Identify which cell holds the provided text, then report its (X, Y) central coordinate. 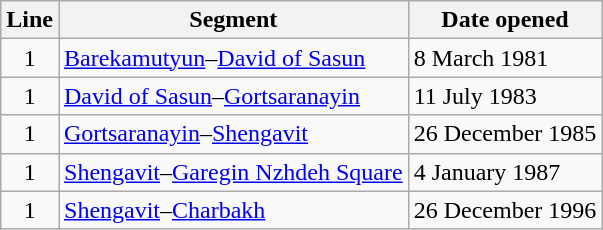
Line (30, 20)
8 March 1981 (505, 58)
4 January 1987 (505, 172)
26 December 1996 (505, 210)
Shengavit–Garegin Nzhdeh Square (233, 172)
26 December 1985 (505, 134)
Barekamutyun–David of Sasun (233, 58)
Date opened (505, 20)
Shengavit–Charbakh (233, 210)
David of Sasun–Gortsaranayin (233, 96)
Gortsaranayin–Shengavit (233, 134)
11 July 1983 (505, 96)
Segment (233, 20)
